From the cell containing the given text, extract its center point as [X, Y] coordinate. 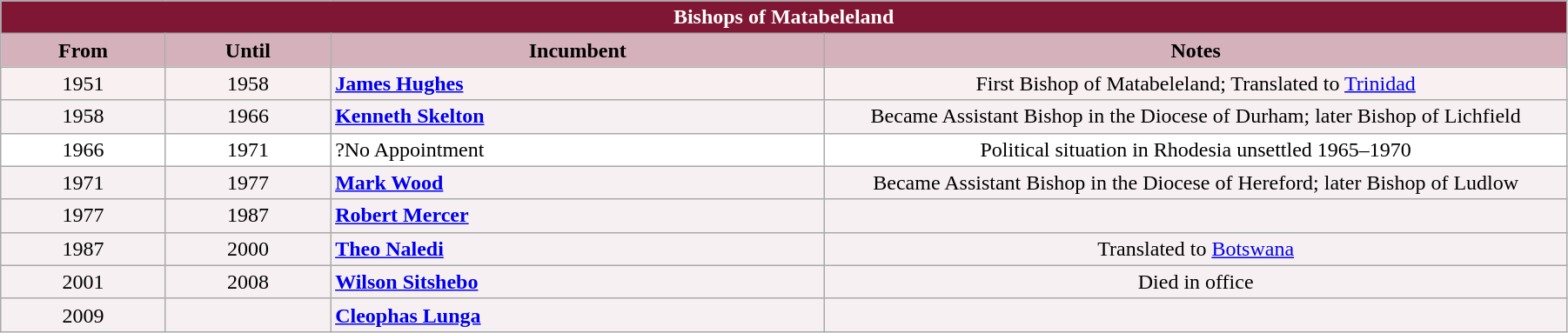
2008 [247, 282]
2001 [84, 282]
Robert Mercer [578, 216]
Translated to Botswana [1196, 249]
Died in office [1196, 282]
From [84, 50]
Wilson Sitshebo [578, 282]
Mark Wood [578, 183]
Bishops of Matabeleland [784, 17]
First Bishop of Matabeleland; Translated to Trinidad [1196, 83]
Political situation in Rhodesia unsettled 1965–1970 [1196, 150]
1951 [84, 83]
Incumbent [578, 50]
Became Assistant Bishop in the Diocese of Durham; later Bishop of Lichfield [1196, 117]
2009 [84, 315]
Became Assistant Bishop in the Diocese of Hereford; later Bishop of Ludlow [1196, 183]
Kenneth Skelton [578, 117]
Theo Naledi [578, 249]
Until [247, 50]
?No Appointment [578, 150]
Notes [1196, 50]
James Hughes [578, 83]
2000 [247, 249]
Cleophas Lunga [578, 315]
